Return (X, Y) of the center of cell containing provided text 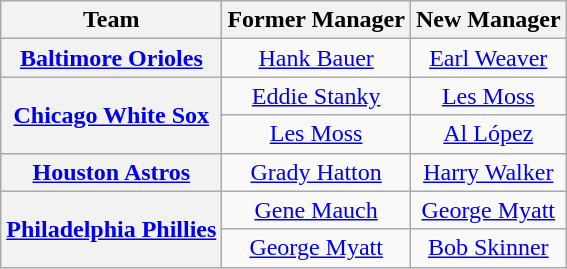
Philadelphia Phillies (112, 229)
Bob Skinner (488, 248)
Former Manager (316, 20)
Eddie Stanky (316, 96)
Chicago White Sox (112, 115)
Gene Mauch (316, 210)
Hank Bauer (316, 58)
Team (112, 20)
Houston Astros (112, 172)
Al López (488, 134)
New Manager (488, 20)
Baltimore Orioles (112, 58)
Earl Weaver (488, 58)
Harry Walker (488, 172)
Grady Hatton (316, 172)
